From the cell containing the given text, extract its center point as [X, Y] coordinate. 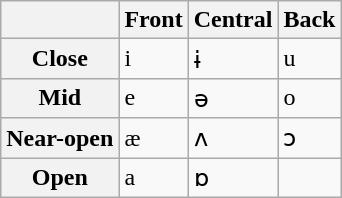
Close [60, 59]
ɔ [310, 138]
Near-open [60, 138]
Front [154, 20]
e [154, 98]
i [154, 59]
ə [233, 98]
Central [233, 20]
ʌ [233, 138]
u [310, 59]
ɨ [233, 59]
Back [310, 20]
ɒ [233, 178]
o [310, 98]
a [154, 178]
Open [60, 178]
Mid [60, 98]
æ [154, 138]
